Scan for the cell matching the given text and deliver its (x, y) coordinate at center. 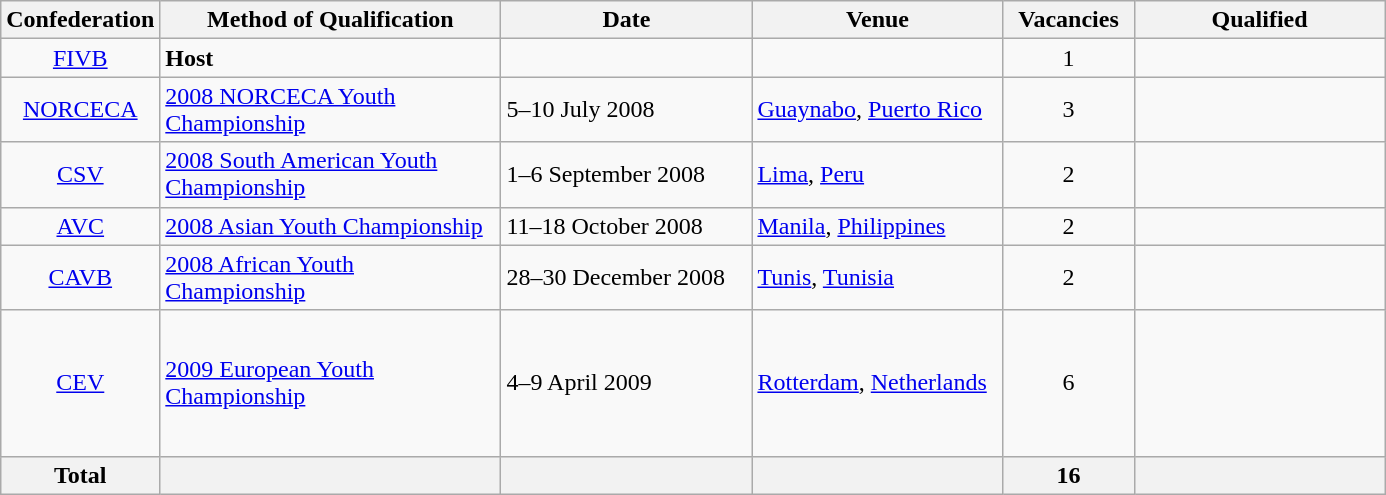
Method of Qualification (330, 20)
2008 African Youth Championship (330, 278)
1 (1068, 58)
Host (330, 58)
Manila, Philippines (878, 226)
3 (1068, 110)
2009 European Youth Championship (330, 383)
Tunis, Tunisia (878, 278)
6 (1068, 383)
4–9 April 2009 (626, 383)
CAVB (80, 278)
Lima, Peru (878, 174)
Venue (878, 20)
CSV (80, 174)
2008 NORCECA Youth Championship (330, 110)
NORCECA (80, 110)
CEV (80, 383)
Confederation (80, 20)
Total (80, 475)
5–10 July 2008 (626, 110)
16 (1068, 475)
Vacancies (1068, 20)
AVC (80, 226)
FIVB (80, 58)
Date (626, 20)
1–6 September 2008 (626, 174)
Qualified (1260, 20)
2008 Asian Youth Championship (330, 226)
11–18 October 2008 (626, 226)
Guaynabo, Puerto Rico (878, 110)
2008 South American Youth Championship (330, 174)
Rotterdam, Netherlands (878, 383)
28–30 December 2008 (626, 278)
